Locate the cell with the specified text and output its [x, y] center coordinate. 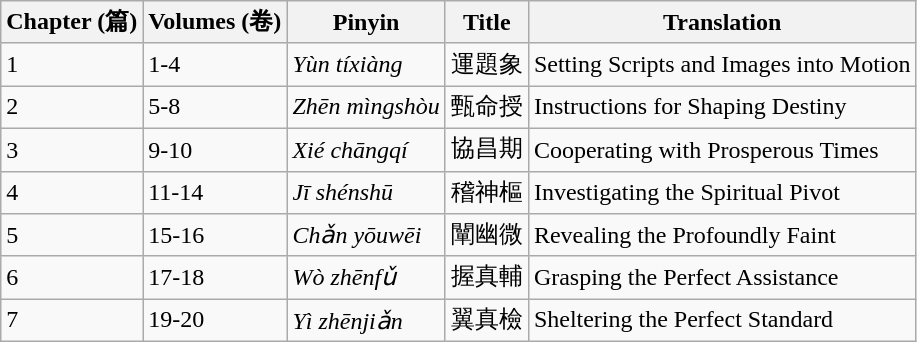
Pinyin [366, 22]
3 [72, 150]
Investigating the Spiritual Pivot [722, 192]
4 [72, 192]
Setting Scripts and Images into Motion [722, 64]
Chǎn yōuwēi [366, 236]
Zhēn mìngshòu [366, 108]
5-8 [215, 108]
Revealing the Profoundly Faint [722, 236]
7 [72, 320]
Wò zhēnfǔ [366, 278]
甄命授 [486, 108]
1-4 [215, 64]
19-20 [215, 320]
5 [72, 236]
Jī shénshū [366, 192]
Grasping the Perfect Assistance [722, 278]
稽神樞 [486, 192]
Chapter (篇) [72, 22]
Instructions for Shaping Destiny [722, 108]
Title [486, 22]
Sheltering the Perfect Standard [722, 320]
Cooperating with Prosperous Times [722, 150]
Volumes (卷) [215, 22]
Translation [722, 22]
9-10 [215, 150]
11-14 [215, 192]
Xié chāngqí [366, 150]
協昌期 [486, 150]
運題象 [486, 64]
Yùn tíxiàng [366, 64]
Yì zhēnjiǎn [366, 320]
17-18 [215, 278]
握真輔 [486, 278]
翼真檢 [486, 320]
15-16 [215, 236]
1 [72, 64]
2 [72, 108]
6 [72, 278]
闡幽微 [486, 236]
